Extract the (X, Y) coordinate from the center of the cell holding the provided text.  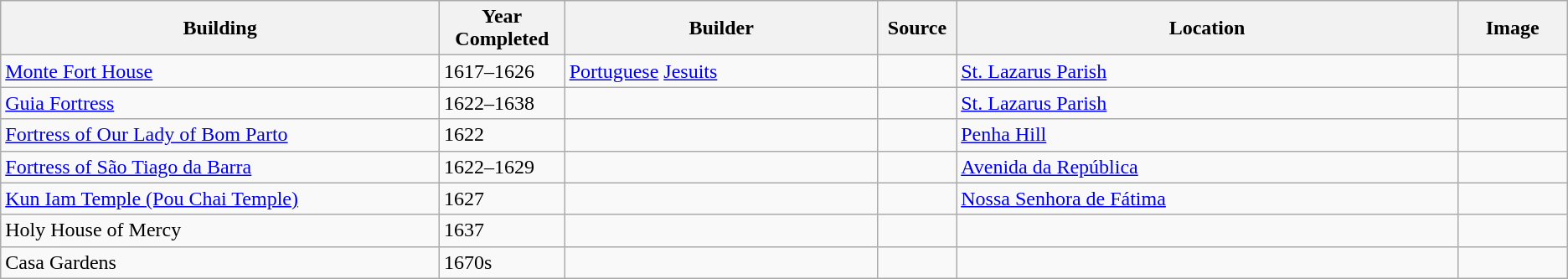
Image (1513, 28)
Avenida da República (1208, 167)
Nossa Senhora de Fátima (1208, 199)
1622–1629 (502, 167)
Casa Gardens (220, 262)
Guia Fortress (220, 103)
Holy House of Mercy (220, 230)
Penha Hill (1208, 135)
Kun Iam Temple (Pou Chai Temple) (220, 199)
1627 (502, 199)
Building (220, 28)
Location (1208, 28)
1622–1638 (502, 103)
1622 (502, 135)
Fortress of São Tiago da Barra (220, 167)
1617–1626 (502, 71)
Source (917, 28)
Year Completed (502, 28)
Builder (721, 28)
1670s (502, 262)
Monte Fort House (220, 71)
1637 (502, 230)
Portuguese Jesuits (721, 71)
Fortress of Our Lady of Bom Parto (220, 135)
